Pinpoint the cell where the given text exists, returning its [X, Y] midpoint coordinate. 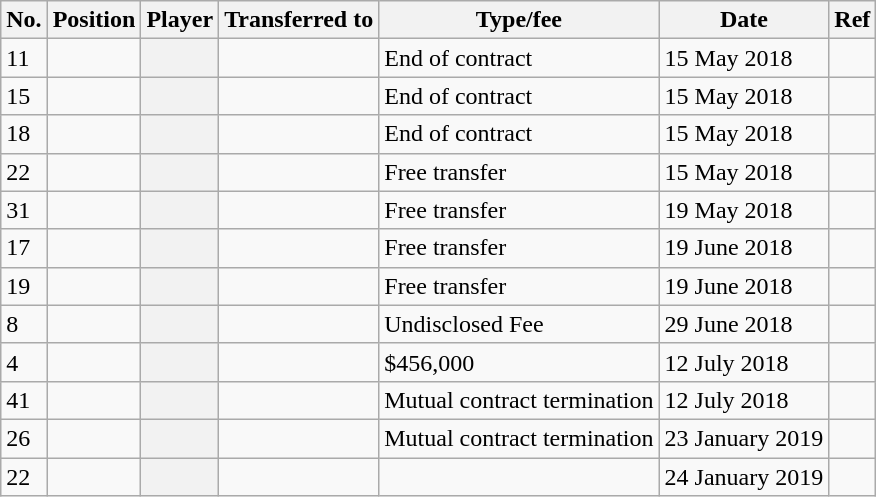
26 [24, 438]
Transferred to [299, 20]
Ref [852, 20]
29 June 2018 [744, 324]
23 January 2019 [744, 438]
Player [180, 20]
11 [24, 58]
4 [24, 362]
31 [24, 210]
15 [24, 96]
Date [744, 20]
No. [24, 20]
19 [24, 286]
8 [24, 324]
24 January 2019 [744, 477]
18 [24, 134]
19 May 2018 [744, 210]
17 [24, 248]
Undisclosed Fee [519, 324]
Type/fee [519, 20]
Position [94, 20]
41 [24, 400]
$456,000 [519, 362]
